Detect which cell encompasses the target text, then output its (X, Y) center coordinate. 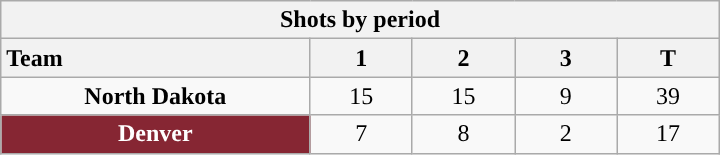
Shots by period (360, 20)
1 (361, 58)
Denver (156, 134)
North Dakota (156, 96)
17 (668, 134)
39 (668, 96)
Team (156, 58)
9 (566, 96)
8 (463, 134)
7 (361, 134)
T (668, 58)
3 (566, 58)
